Identify which cell holds the provided text, then report its (x, y) central coordinate. 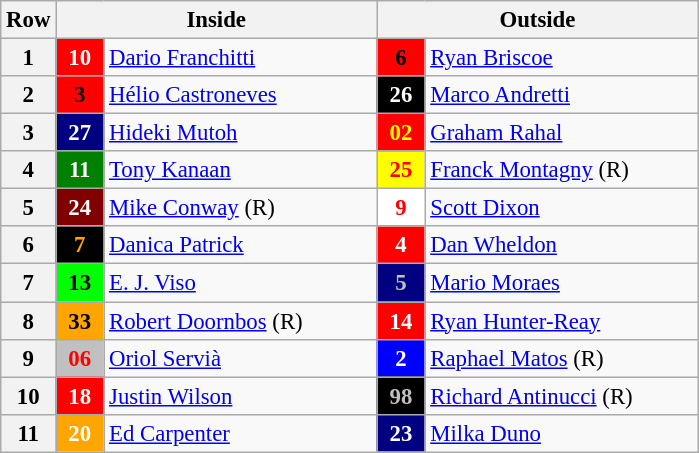
98 (401, 396)
1 (28, 58)
Scott Dixon (562, 208)
Hideki Mutoh (240, 133)
Row (28, 20)
8 (28, 321)
Dario Franchitti (240, 58)
Franck Montagny (R) (562, 170)
06 (80, 358)
13 (80, 283)
Richard Antinucci (R) (562, 396)
Graham Rahal (562, 133)
Mario Moraes (562, 283)
Tony Kanaan (240, 170)
Justin Wilson (240, 396)
Marco Andretti (562, 95)
26 (401, 95)
33 (80, 321)
02 (401, 133)
27 (80, 133)
Inside (216, 20)
23 (401, 433)
Hélio Castroneves (240, 95)
Dan Wheldon (562, 245)
24 (80, 208)
Ryan Briscoe (562, 58)
Robert Doornbos (R) (240, 321)
Danica Patrick (240, 245)
25 (401, 170)
Milka Duno (562, 433)
Outside (538, 20)
E. J. Viso (240, 283)
14 (401, 321)
Mike Conway (R) (240, 208)
18 (80, 396)
20 (80, 433)
Ed Carpenter (240, 433)
Oriol Servià (240, 358)
Raphael Matos (R) (562, 358)
Ryan Hunter-Reay (562, 321)
